Return (x, y) of the center of cell containing provided text 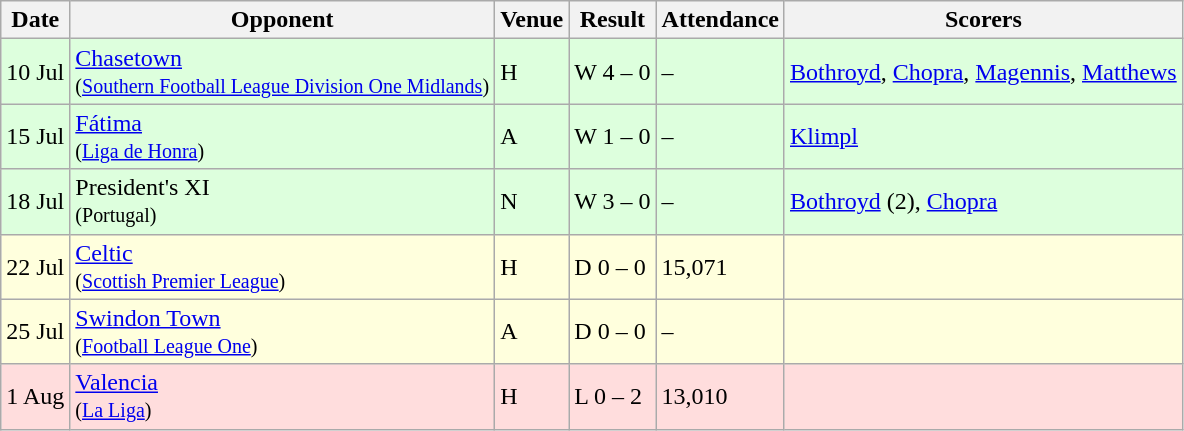
13,010 (720, 396)
15,071 (720, 266)
Venue (532, 20)
W 1 – 0 (612, 136)
N (532, 202)
Swindon Town(Football League One) (282, 332)
10 Jul (36, 72)
Opponent (282, 20)
18 Jul (36, 202)
W 4 – 0 (612, 72)
22 Jul (36, 266)
15 Jul (36, 136)
1 Aug (36, 396)
25 Jul (36, 332)
W 3 – 0 (612, 202)
Bothroyd (2), Chopra (983, 202)
Chasetown(Southern Football League Division One Midlands) (282, 72)
Fátima(Liga de Honra) (282, 136)
Date (36, 20)
L 0 – 2 (612, 396)
President's XI(Portugal) (282, 202)
Klimpl (983, 136)
Scorers (983, 20)
Valencia(La Liga) (282, 396)
Attendance (720, 20)
Celtic(Scottish Premier League) (282, 266)
Result (612, 20)
Bothroyd, Chopra, Magennis, Matthews (983, 72)
